Find where the given text appears and provide that cell's center as (X, Y) coordinate. 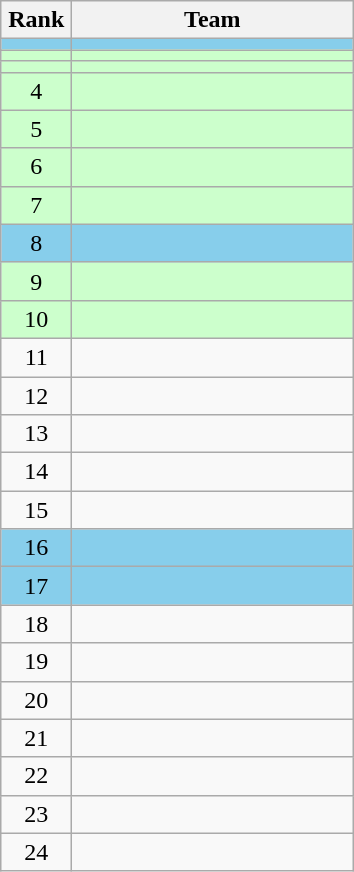
14 (36, 472)
Team (212, 20)
18 (36, 624)
9 (36, 281)
16 (36, 548)
12 (36, 395)
6 (36, 167)
8 (36, 243)
13 (36, 434)
5 (36, 129)
24 (36, 852)
22 (36, 776)
20 (36, 700)
4 (36, 91)
23 (36, 814)
15 (36, 510)
10 (36, 319)
17 (36, 586)
19 (36, 662)
21 (36, 738)
Rank (36, 20)
7 (36, 205)
11 (36, 357)
